Return [X, Y] of the center of cell containing provided text 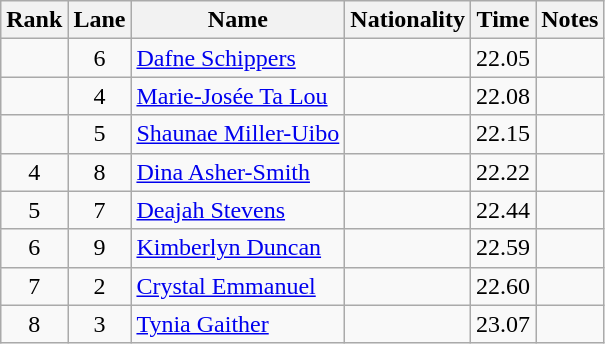
3 [100, 324]
22.15 [504, 134]
Lane [100, 20]
22.59 [504, 248]
Time [504, 20]
Deajah Stevens [238, 210]
Rank [34, 20]
Notes [570, 20]
22.60 [504, 286]
Name [238, 20]
Tynia Gaither [238, 324]
22.22 [504, 172]
23.07 [504, 324]
Dafne Schippers [238, 58]
2 [100, 286]
Dina Asher-Smith [238, 172]
22.08 [504, 96]
22.05 [504, 58]
Shaunae Miller-Uibo [238, 134]
Marie-Josée Ta Lou [238, 96]
22.44 [504, 210]
Kimberlyn Duncan [238, 248]
Crystal Emmanuel [238, 286]
9 [100, 248]
Nationality [408, 20]
